Locate the cell with the specified text and output its (x, y) center coordinate. 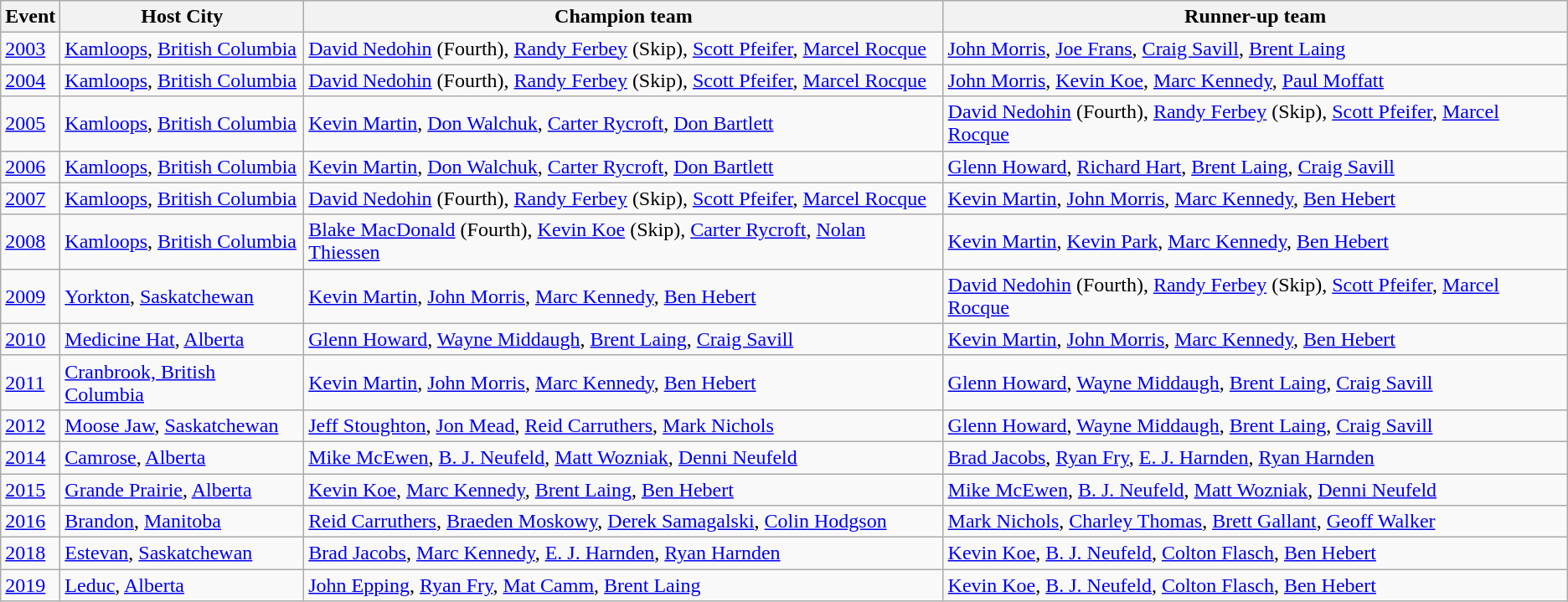
2005 (30, 124)
2007 (30, 198)
Jeff Stoughton, Jon Mead, Reid Carruthers, Mark Nichols (623, 425)
Yorkton, Saskatchewan (183, 296)
Kevin Martin, Kevin Park, Marc Kennedy, Ben Hebert (1255, 241)
Grande Prairie, Alberta (183, 490)
Cranbrook, British Columbia (183, 382)
2018 (30, 553)
2008 (30, 241)
Host City (183, 17)
Glenn Howard, Richard Hart, Brent Laing, Craig Savill (1255, 167)
2003 (30, 49)
Blake MacDonald (Fourth), Kevin Koe (Skip), Carter Rycroft, Nolan Thiessen (623, 241)
2009 (30, 296)
Kevin Koe, Marc Kennedy, Brent Laing, Ben Hebert (623, 490)
John Morris, Kevin Koe, Marc Kennedy, Paul Moffatt (1255, 80)
Event (30, 17)
Brandon, Manitoba (183, 522)
Brad Jacobs, Marc Kennedy, E. J. Harnden, Ryan Harnden (623, 553)
Mark Nichols, Charley Thomas, Brett Gallant, Geoff Walker (1255, 522)
2019 (30, 585)
Moose Jaw, Saskatchewan (183, 425)
Reid Carruthers, Braeden Moskowy, Derek Samagalski, Colin Hodgson (623, 522)
Estevan, Saskatchewan (183, 553)
Champion team (623, 17)
Leduc, Alberta (183, 585)
2010 (30, 339)
Brad Jacobs, Ryan Fry, E. J. Harnden, Ryan Harnden (1255, 457)
2006 (30, 167)
2011 (30, 382)
John Epping, Ryan Fry, Mat Camm, Brent Laing (623, 585)
Camrose, Alberta (183, 457)
2012 (30, 425)
2014 (30, 457)
2004 (30, 80)
2016 (30, 522)
Medicine Hat, Alberta (183, 339)
John Morris, Joe Frans, Craig Savill, Brent Laing (1255, 49)
Runner-up team (1255, 17)
2015 (30, 490)
